Identify which cell holds the provided text, then report its [x, y] central coordinate. 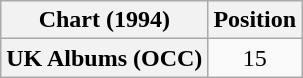
15 [255, 58]
Position [255, 20]
Chart (1994) [104, 20]
UK Albums (OCC) [104, 58]
